Output the (x, y) coordinate of the center of the cell containing the given text.  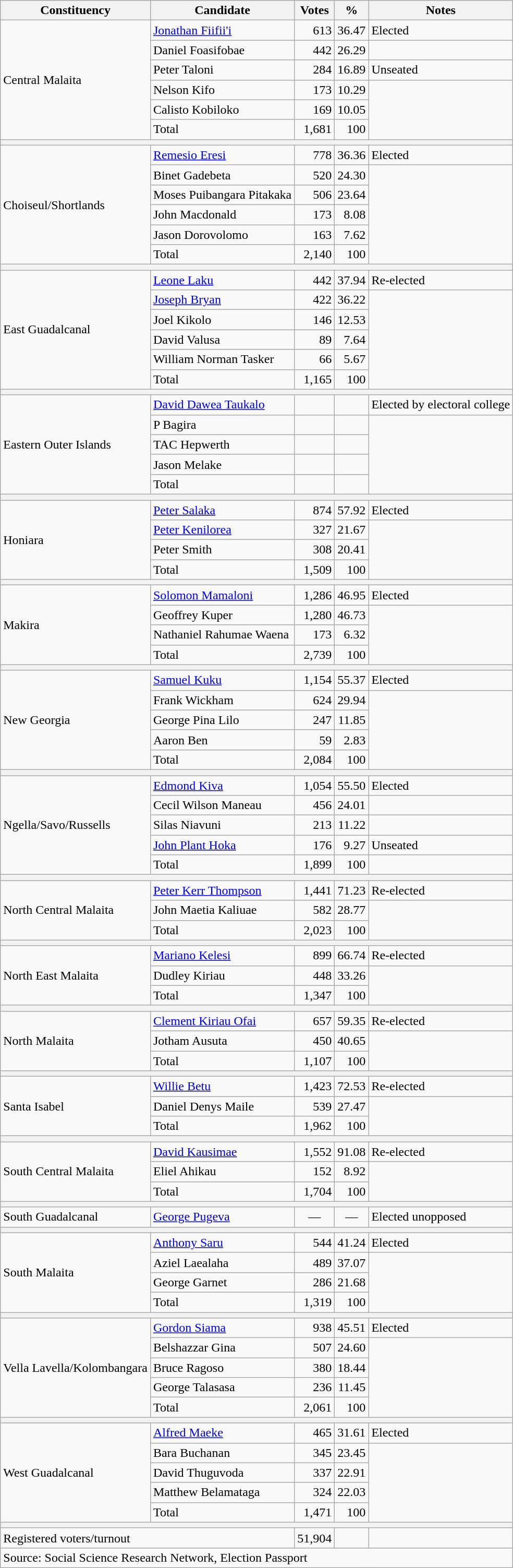
1,509 (315, 570)
544 (315, 1243)
22.91 (351, 1473)
Jonathan Fiifii'i (222, 30)
1,552 (315, 1152)
12.53 (351, 320)
28.77 (351, 910)
Santa Isabel (76, 1106)
2.83 (351, 740)
East Guadalcanal (76, 330)
16.89 (351, 70)
Anthony Saru (222, 1243)
Nelson Kifo (222, 90)
146 (315, 320)
41.24 (351, 1243)
18.44 (351, 1368)
Frank Wickham (222, 700)
778 (315, 155)
8.08 (351, 214)
539 (315, 1106)
23.45 (351, 1453)
24.30 (351, 175)
46.95 (351, 595)
South Malaita (76, 1272)
Calisto Kobiloko (222, 110)
11.45 (351, 1388)
236 (315, 1388)
1,286 (315, 595)
Choiseul/Shortlands (76, 204)
Joseph Bryan (222, 300)
10.29 (351, 90)
Aziel Laealaha (222, 1262)
29.94 (351, 700)
2,061 (315, 1407)
Peter Kenilorea (222, 530)
1,165 (315, 379)
North Malaita (76, 1041)
899 (315, 956)
David Valusa (222, 340)
David Thuguvoda (222, 1473)
23.64 (351, 195)
37.94 (351, 280)
South Guadalcanal (76, 1217)
1,962 (315, 1126)
Jotham Ausuta (222, 1041)
Solomon Mamaloni (222, 595)
Joel Kikolo (222, 320)
Binet Gadebeta (222, 175)
36.22 (351, 300)
Samuel Kuku (222, 680)
27.47 (351, 1106)
Vella Lavella/Kolombangara (76, 1368)
William Norman Tasker (222, 359)
Notes (441, 10)
8.92 (351, 1172)
Elected by electoral college (441, 405)
21.67 (351, 530)
24.60 (351, 1348)
11.85 (351, 720)
Daniel Denys Maile (222, 1106)
456 (315, 805)
New Georgia (76, 720)
624 (315, 700)
450 (315, 1041)
59 (315, 740)
465 (315, 1433)
North Central Malaita (76, 910)
2,023 (315, 930)
Silas Niavuni (222, 825)
George Pina Lilo (222, 720)
Jason Melake (222, 464)
7.62 (351, 234)
247 (315, 720)
380 (315, 1368)
66.74 (351, 956)
Honiara (76, 539)
2,739 (315, 655)
59.35 (351, 1021)
Source: Social Science Research Network, Election Passport (256, 1558)
582 (315, 910)
Belshazzar Gina (222, 1348)
George Talasasa (222, 1388)
57.92 (351, 510)
David Dawea Taukalo (222, 405)
Mariano Kelesi (222, 956)
1,107 (315, 1060)
2,140 (315, 255)
Geoffrey Kuper (222, 615)
324 (315, 1492)
1,319 (315, 1302)
11.22 (351, 825)
337 (315, 1473)
24.01 (351, 805)
1,471 (315, 1512)
South Central Malaita (76, 1172)
345 (315, 1453)
286 (315, 1282)
Eliel Ahikau (222, 1172)
West Guadalcanal (76, 1473)
51,904 (315, 1538)
176 (315, 845)
Matthew Belamataga (222, 1492)
55.37 (351, 680)
26.29 (351, 50)
Alfred Maeke (222, 1433)
31.61 (351, 1433)
Remesio Eresi (222, 155)
45.51 (351, 1328)
613 (315, 30)
% (351, 10)
169 (315, 110)
Willie Betu (222, 1087)
507 (315, 1348)
Votes (315, 10)
36.47 (351, 30)
Registered voters/turnout (148, 1538)
Leone Laku (222, 280)
P Bagira (222, 425)
163 (315, 234)
George Garnet (222, 1282)
Clement Kiriau Ofai (222, 1021)
Moses Puibangara Pitakaka (222, 195)
6.32 (351, 635)
Daniel Foasifobae (222, 50)
448 (315, 975)
Elected unopposed (441, 1217)
Peter Salaka (222, 510)
10.05 (351, 110)
John Plant Hoka (222, 845)
Central Malaita (76, 80)
33.26 (351, 975)
Peter Kerr Thompson (222, 890)
Ngella/Savo/Russells (76, 825)
Bara Buchanan (222, 1453)
1,347 (315, 995)
Aaron Ben (222, 740)
152 (315, 1172)
91.08 (351, 1152)
20.41 (351, 550)
46.73 (351, 615)
22.03 (351, 1492)
John Macdonald (222, 214)
1,423 (315, 1087)
Bruce Ragoso (222, 1368)
Constituency (76, 10)
Dudley Kiriau (222, 975)
37.07 (351, 1262)
2,084 (315, 759)
John Maetia Kaliuae (222, 910)
1,154 (315, 680)
89 (315, 340)
1,280 (315, 615)
36.36 (351, 155)
Peter Taloni (222, 70)
72.53 (351, 1087)
874 (315, 510)
66 (315, 359)
5.67 (351, 359)
Cecil Wilson Maneau (222, 805)
Eastern Outer Islands (76, 444)
George Pugeva (222, 1217)
55.50 (351, 785)
TAC Hepwerth (222, 444)
Nathaniel Rahumae Waena (222, 635)
1,681 (315, 129)
1,899 (315, 865)
938 (315, 1328)
21.68 (351, 1282)
40.65 (351, 1041)
Makira (76, 625)
284 (315, 70)
489 (315, 1262)
506 (315, 195)
Candidate (222, 10)
71.23 (351, 890)
657 (315, 1021)
308 (315, 550)
North East Malaita (76, 975)
1,441 (315, 890)
520 (315, 175)
Edmond Kiva (222, 785)
Gordon Siama (222, 1328)
1,704 (315, 1191)
Jason Dorovolomo (222, 234)
9.27 (351, 845)
Peter Smith (222, 550)
David Kausimae (222, 1152)
327 (315, 530)
422 (315, 300)
213 (315, 825)
1,054 (315, 785)
7.64 (351, 340)
